Determine the [X, Y] coordinate at the center of the cell enclosing the given text.  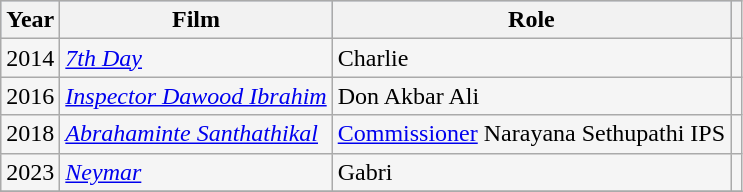
2016 [30, 96]
7th Day [196, 58]
Role [531, 20]
Commissioner Narayana Sethupathi IPS [531, 134]
Gabri [531, 172]
2023 [30, 172]
Charlie [531, 58]
2014 [30, 58]
Year [30, 20]
Don Akbar Ali [531, 96]
Inspector Dawood Ibrahim [196, 96]
Film [196, 20]
2018 [30, 134]
Neymar [196, 172]
Abrahaminte Santhathikal [196, 134]
